Scan for the cell matching the given text and deliver its [x, y] coordinate at center. 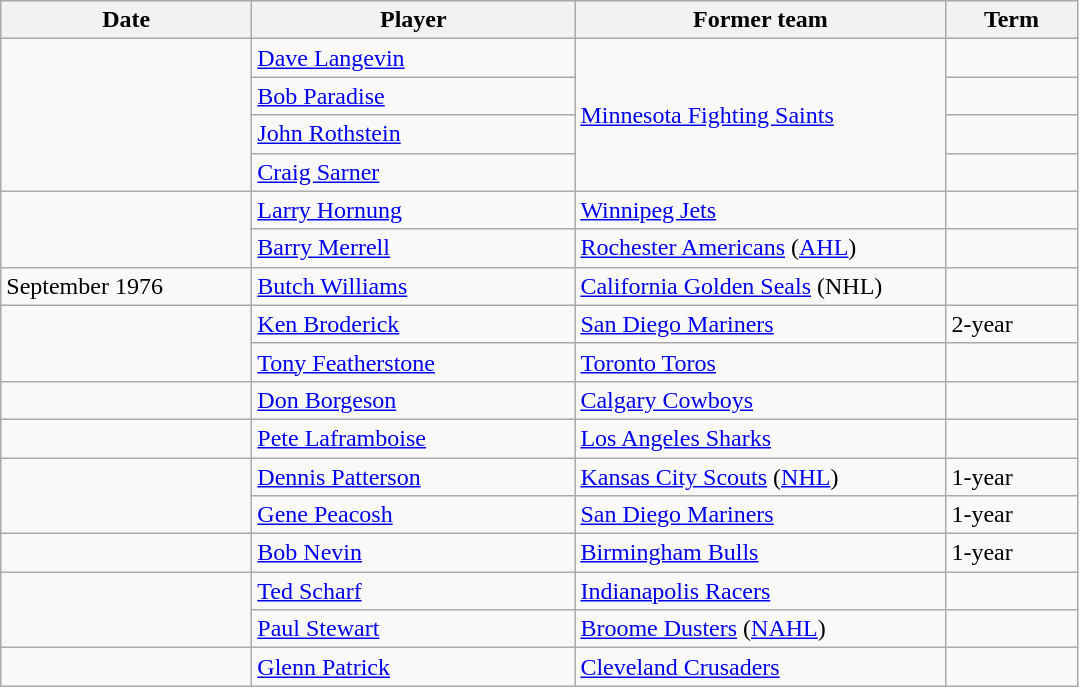
Bob Nevin [414, 553]
Dave Langevin [414, 58]
Minnesota Fighting Saints [760, 115]
Bob Paradise [414, 96]
Birmingham Bulls [760, 553]
California Golden Seals (NHL) [760, 286]
Glenn Patrick [414, 667]
Date [126, 20]
Winnipeg Jets [760, 210]
Paul Stewart [414, 629]
Tony Featherstone [414, 362]
Toronto Toros [760, 362]
Ken Broderick [414, 324]
Broome Dusters (NAHL) [760, 629]
September 1976 [126, 286]
Calgary Cowboys [760, 400]
Term [1012, 20]
Butch Williams [414, 286]
Barry Merrell [414, 248]
Dennis Patterson [414, 477]
Los Angeles Sharks [760, 438]
Craig Sarner [414, 172]
Don Borgeson [414, 400]
Cleveland Crusaders [760, 667]
Gene Peacosh [414, 515]
Rochester Americans (AHL) [760, 248]
Former team [760, 20]
Ted Scharf [414, 591]
Kansas City Scouts (NHL) [760, 477]
John Rothstein [414, 134]
Pete Laframboise [414, 438]
2-year [1012, 324]
Player [414, 20]
Indianapolis Racers [760, 591]
Larry Hornung [414, 210]
